Extract the (X, Y) coordinate from the center of the cell holding the provided text.  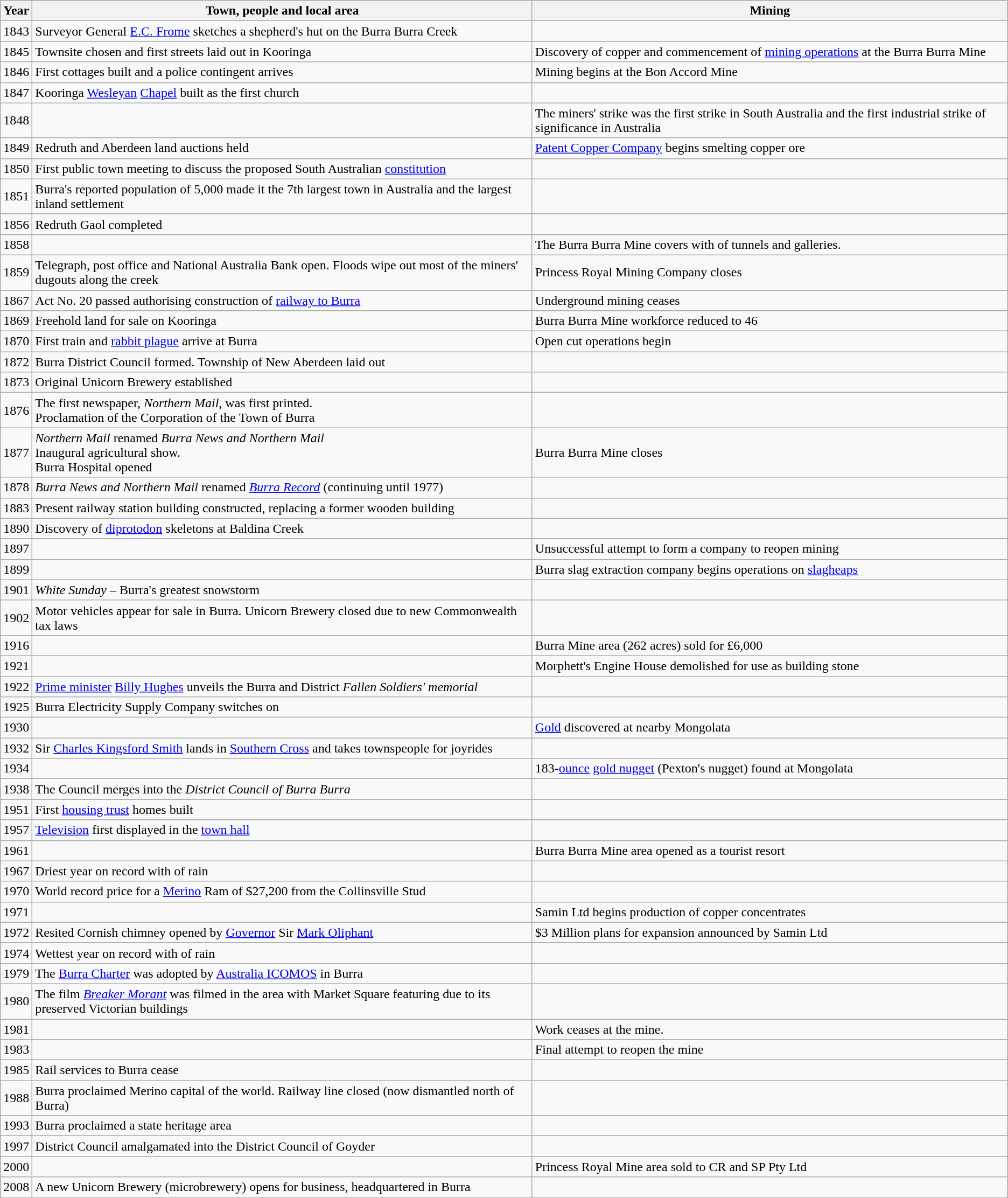
1979 (16, 973)
1850 (16, 169)
Work ceases at the mine. (770, 1029)
Princess Royal Mining Company closes (770, 273)
2000 (16, 1167)
Redruth Gaol completed (282, 224)
Burra Burra Mine closes (770, 452)
Burra proclaimed Merino capital of the world. Railway line closed (now dismantled north of Burra) (282, 1098)
1902 (16, 617)
Gold discovered at nearby Mongolata (770, 728)
1870 (16, 342)
Burra District Council formed. Township of New Aberdeen laid out (282, 362)
1916 (16, 645)
Surveyor General E.C. Frome sketches a shepherd's hut on the Burra Burra Creek (282, 31)
Patent Copper Company begins smelting copper ore (770, 148)
First housing trust homes built (282, 810)
White Sunday – Burra's greatest snowstorm (282, 590)
1899 (16, 569)
First cottages built and a police contingent arrives (282, 72)
1869 (16, 321)
1961 (16, 851)
1873 (16, 382)
1970 (16, 891)
The Burra Charter was adopted by Australia ICOMOS in Burra (282, 973)
Prime minister Billy Hughes unveils the Burra and District Fallen Soldiers' memorial (282, 687)
Town, people and local area (282, 11)
1877 (16, 452)
Discovery of copper and commencement of mining operations at the Burra Burra Mine (770, 52)
Burra Burra Mine area opened as a tourist resort (770, 851)
Unsuccessful attempt to form a company to reopen mining (770, 549)
Mining (770, 11)
Princess Royal Mine area sold to CR and SP Pty Ltd (770, 1167)
Wettest year on record with of rain (282, 953)
Driest year on record with of rain (282, 871)
1921 (16, 666)
Present railway station building constructed, replacing a former wooden building (282, 508)
Original Unicorn Brewery established (282, 382)
1883 (16, 508)
Townsite chosen and first streets laid out in Kooringa (282, 52)
1848 (16, 121)
Burra Mine area (262 acres) sold for £6,000 (770, 645)
1957 (16, 830)
Burra proclaimed a state heritage area (282, 1126)
1846 (16, 72)
Burra News and Northern Mail renamed Burra Record (continuing until 1977) (282, 487)
1897 (16, 549)
1845 (16, 52)
Burra Burra Mine workforce reduced to 46 (770, 321)
Burra slag extraction company begins operations on slagheaps (770, 569)
Burra Electricity Supply Company switches on (282, 707)
1951 (16, 810)
Discovery of diprotodon skeletons at Baldina Creek (282, 528)
1972 (16, 932)
Burra's reported population of 5,000 made it the 7th largest town in Australia and the largest inland settlement (282, 196)
1856 (16, 224)
1981 (16, 1029)
1859 (16, 273)
Kooringa Wesleyan Chapel built as the first church (282, 93)
1985 (16, 1070)
District Council amalgamated into the District Council of Goyder (282, 1146)
1847 (16, 93)
Final attempt to reopen the mine (770, 1050)
1878 (16, 487)
The Burra Burra Mine covers with of tunnels and galleries. (770, 245)
A new Unicorn Brewery (microbrewery) opens for business, headquartered in Burra (282, 1187)
Telegraph, post office and National Australia Bank open. Floods wipe out most of the miners' dugouts along the creek (282, 273)
Rail services to Burra cease (282, 1070)
Act No. 20 passed authorising construction of railway to Burra (282, 300)
1983 (16, 1050)
World record price for a Merino Ram of $27,200 from the Collinsville Stud (282, 891)
1988 (16, 1098)
1849 (16, 148)
1858 (16, 245)
1932 (16, 748)
Television first displayed in the town hall (282, 830)
First train and rabbit plague arrive at Burra (282, 342)
Samin Ltd begins production of copper concentrates (770, 912)
Morphett's Engine House demolished for use as building stone (770, 666)
1934 (16, 769)
First public town meeting to discuss the proposed South Australian constitution (282, 169)
1890 (16, 528)
1925 (16, 707)
1980 (16, 1001)
Year (16, 11)
1967 (16, 871)
Underground mining ceases (770, 300)
$3 Million plans for expansion announced by Samin Ltd (770, 932)
183-ounce gold nugget (Pexton's nugget) found at Mongolata (770, 769)
1974 (16, 953)
1971 (16, 912)
The Council merges into the District Council of Burra Burra (282, 789)
1872 (16, 362)
1851 (16, 196)
Sir Charles Kingsford Smith lands in Southern Cross and takes townspeople for joyrides (282, 748)
1901 (16, 590)
Freehold land for sale on Kooringa (282, 321)
1993 (16, 1126)
Redruth and Aberdeen land auctions held (282, 148)
1997 (16, 1146)
1867 (16, 300)
2008 (16, 1187)
1843 (16, 31)
Northern Mail renamed Burra News and Northern MailInaugural agricultural show.Burra Hospital opened (282, 452)
1938 (16, 789)
Open cut operations begin (770, 342)
1922 (16, 687)
The first newspaper, Northern Mail, was first printed.Proclamation of the Corporation of the Town of Burra (282, 410)
The miners' strike was the first strike in South Australia and the first industrial strike of significance in Australia (770, 121)
1930 (16, 728)
Mining begins at the Bon Accord Mine (770, 72)
1876 (16, 410)
Resited Cornish chimney opened by Governor Sir Mark Oliphant (282, 932)
The film Breaker Morant was filmed in the area with Market Square featuring due to its preserved Victorian buildings (282, 1001)
Motor vehicles appear for sale in Burra. Unicorn Brewery closed due to new Commonwealth tax laws (282, 617)
